Search for the cell housing the specified text and yield its (X, Y) center coordinate. 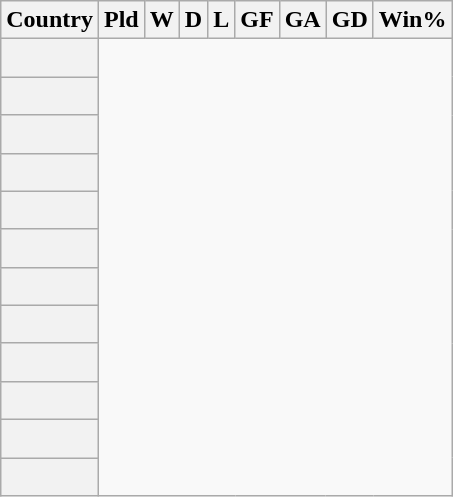
D (193, 20)
GD (350, 20)
L (222, 20)
W (162, 20)
GF (257, 20)
Country (50, 20)
GA (302, 20)
Win% (412, 20)
Pld (121, 20)
